Return [X, Y] of the center of cell containing provided text 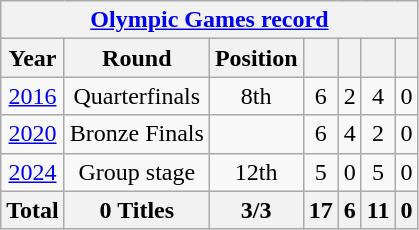
Position [256, 58]
2020 [33, 134]
2016 [33, 96]
Quarterfinals [136, 96]
Group stage [136, 172]
8th [256, 96]
12th [256, 172]
2024 [33, 172]
Total [33, 210]
Year [33, 58]
17 [320, 210]
Round [136, 58]
Bronze Finals [136, 134]
3/3 [256, 210]
Olympic Games record [210, 20]
0 Titles [136, 210]
11 [378, 210]
